From the cell containing the given text, extract its center point as (x, y) coordinate. 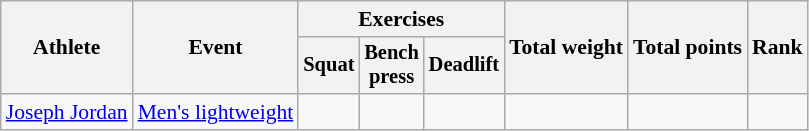
Athlete (67, 48)
Rank (778, 48)
Squat (328, 66)
Joseph Jordan (67, 112)
Exercises (401, 19)
Total weight (566, 48)
Deadlift (464, 66)
Event (216, 48)
Total points (688, 48)
Benchpress (391, 66)
Men's lightweight (216, 112)
